Extract the [x, y] coordinate from the center of the cell holding the provided text.  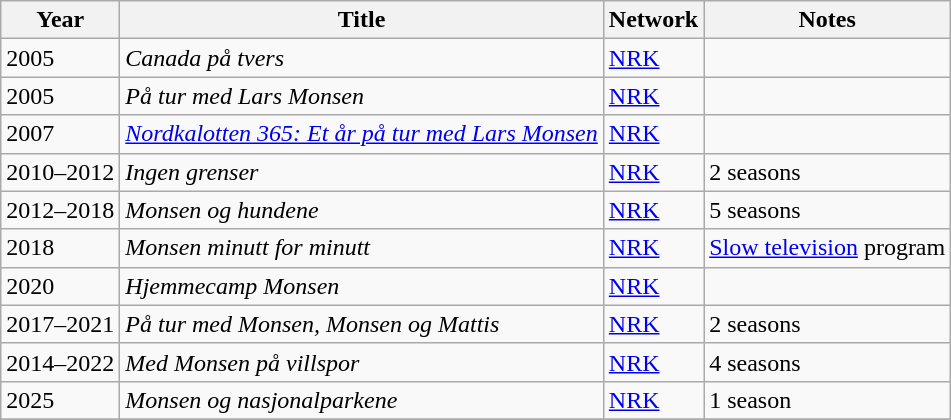
Slow television program [828, 248]
2007 [60, 134]
2018 [60, 248]
5 seasons [828, 210]
Network [653, 20]
4 seasons [828, 362]
2014–2022 [60, 362]
Monsen og nasjonalparkene [362, 400]
Monsen og hundene [362, 210]
2012–2018 [60, 210]
2020 [60, 286]
På tur med Monsen, Monsen og Mattis [362, 324]
Monsen minutt for minutt [362, 248]
2017–2021 [60, 324]
1 season [828, 400]
Title [362, 20]
Notes [828, 20]
Ingen grenser [362, 172]
Canada på tvers [362, 58]
2025 [60, 400]
På tur med Lars Monsen [362, 96]
Med Monsen på villspor [362, 362]
Nordkalotten 365: Et år på tur med Lars Monsen [362, 134]
2010–2012 [60, 172]
Hjemmecamp Monsen [362, 286]
Year [60, 20]
